Find where the given text appears and provide that cell's center as (X, Y) coordinate. 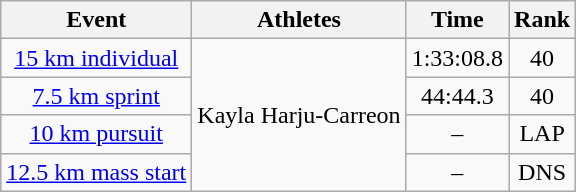
Event (96, 20)
Rank (542, 20)
DNS (542, 172)
7.5 km sprint (96, 96)
10 km pursuit (96, 134)
44:44.3 (457, 96)
12.5 km mass start (96, 172)
Time (457, 20)
15 km individual (96, 58)
1:33:08.8 (457, 58)
LAP (542, 134)
Athletes (299, 20)
Kayla Harju-Carreon (299, 115)
